Return [X, Y] of the center of cell containing provided text 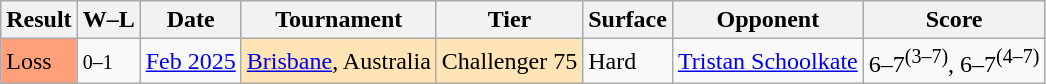
Loss [39, 62]
Tristan Schoolkate [768, 62]
Tier [509, 20]
Surface [628, 20]
Score [954, 20]
6–7(3–7), 6–7(4–7) [954, 62]
Result [39, 20]
Brisbane, Australia [338, 62]
0–1 [108, 62]
W–L [108, 20]
Date [190, 20]
Feb 2025 [190, 62]
Opponent [768, 20]
Tournament [338, 20]
Challenger 75 [509, 62]
Hard [628, 62]
